Return (X, Y) of the center of cell containing provided text 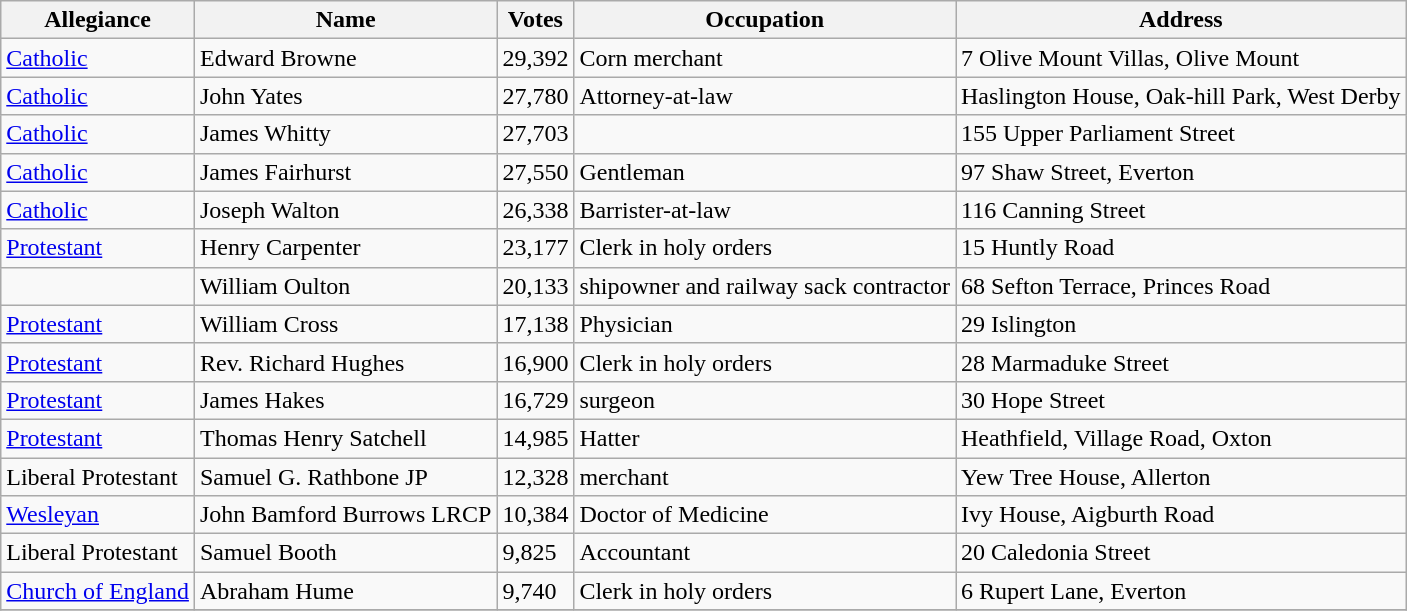
Attorney-at-law (765, 96)
Allegiance (98, 20)
Occupation (765, 20)
14,985 (536, 438)
James Hakes (345, 400)
20 Caledonia Street (1182, 553)
Joseph Walton (345, 210)
shipowner and railway sack contractor (765, 286)
John Bamford Burrows LRCP (345, 515)
29,392 (536, 58)
Edward Browne (345, 58)
26,338 (536, 210)
Samuel G. Rathbone JP (345, 477)
Name (345, 20)
15 Huntly Road (1182, 248)
10,384 (536, 515)
9,825 (536, 553)
27,703 (536, 134)
6 Rupert Lane, Everton (1182, 591)
29 Islington (1182, 324)
James Fairhurst (345, 172)
116 Canning Street (1182, 210)
Gentleman (765, 172)
Samuel Booth (345, 553)
28 Marmaduke Street (1182, 362)
Yew Tree House, Allerton (1182, 477)
16,900 (536, 362)
William Oulton (345, 286)
30 Hope Street (1182, 400)
Rev. Richard Hughes (345, 362)
William Cross (345, 324)
James Whitty (345, 134)
surgeon (765, 400)
27,550 (536, 172)
Thomas Henry Satchell (345, 438)
27,780 (536, 96)
Abraham Hume (345, 591)
Votes (536, 20)
merchant (765, 477)
Hatter (765, 438)
7 Olive Mount Villas, Olive Mount (1182, 58)
20,133 (536, 286)
Address (1182, 20)
9,740 (536, 591)
12,328 (536, 477)
16,729 (536, 400)
Henry Carpenter (345, 248)
Wesleyan (98, 515)
Barrister-at-law (765, 210)
Church of England (98, 591)
Doctor of Medicine (765, 515)
68 Sefton Terrace, Princes Road (1182, 286)
Heathfield, Village Road, Oxton (1182, 438)
17,138 (536, 324)
Ivy House, Aigburth Road (1182, 515)
Haslington House, Oak-hill Park, West Derby (1182, 96)
Physician (765, 324)
155 Upper Parliament Street (1182, 134)
Accountant (765, 553)
23,177 (536, 248)
John Yates (345, 96)
97 Shaw Street, Everton (1182, 172)
Corn merchant (765, 58)
